From the cell containing the given text, extract its center point as [x, y] coordinate. 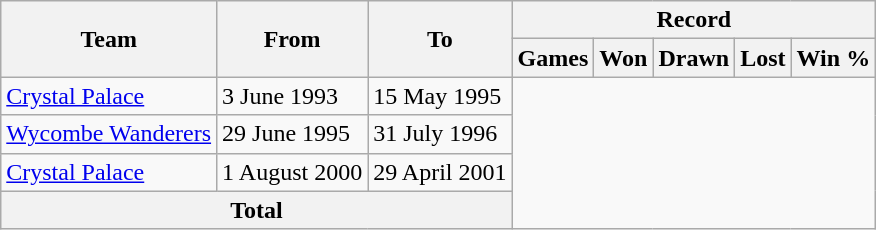
Games [553, 58]
29 April 2001 [440, 172]
To [440, 39]
Team [109, 39]
29 June 1995 [292, 134]
1 August 2000 [292, 172]
Record [694, 20]
3 June 1993 [292, 96]
Win % [834, 58]
15 May 1995 [440, 96]
Drawn [694, 58]
Lost [763, 58]
Won [624, 58]
From [292, 39]
Wycombe Wanderers [109, 134]
31 July 1996 [440, 134]
Total [256, 210]
